Identify which cell holds the provided text, then report its [X, Y] central coordinate. 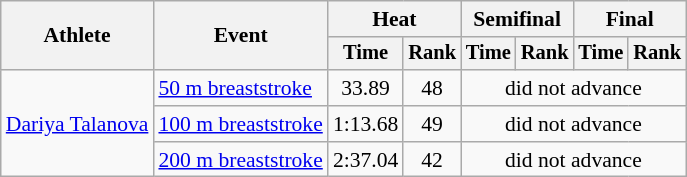
Heat [394, 19]
Dariya Talanova [78, 124]
49 [432, 124]
50 m breaststroke [240, 88]
Semifinal [517, 19]
1:13.68 [366, 124]
100 m breaststroke [240, 124]
Final [629, 19]
33.89 [366, 88]
48 [432, 88]
Athlete [78, 36]
Event [240, 36]
